Pinpoint the cell where the given text exists, returning its (x, y) midpoint coordinate. 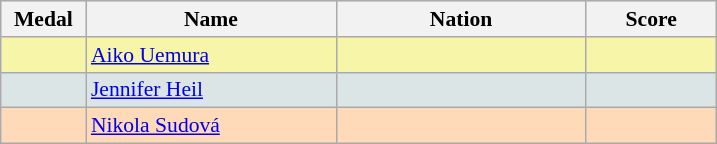
Name (211, 19)
Nation (461, 19)
Nikola Sudová (211, 126)
Aiko Uemura (211, 55)
Jennifer Heil (211, 90)
Medal (44, 19)
Score (651, 19)
